Identify which cell holds the provided text, then report its (X, Y) central coordinate. 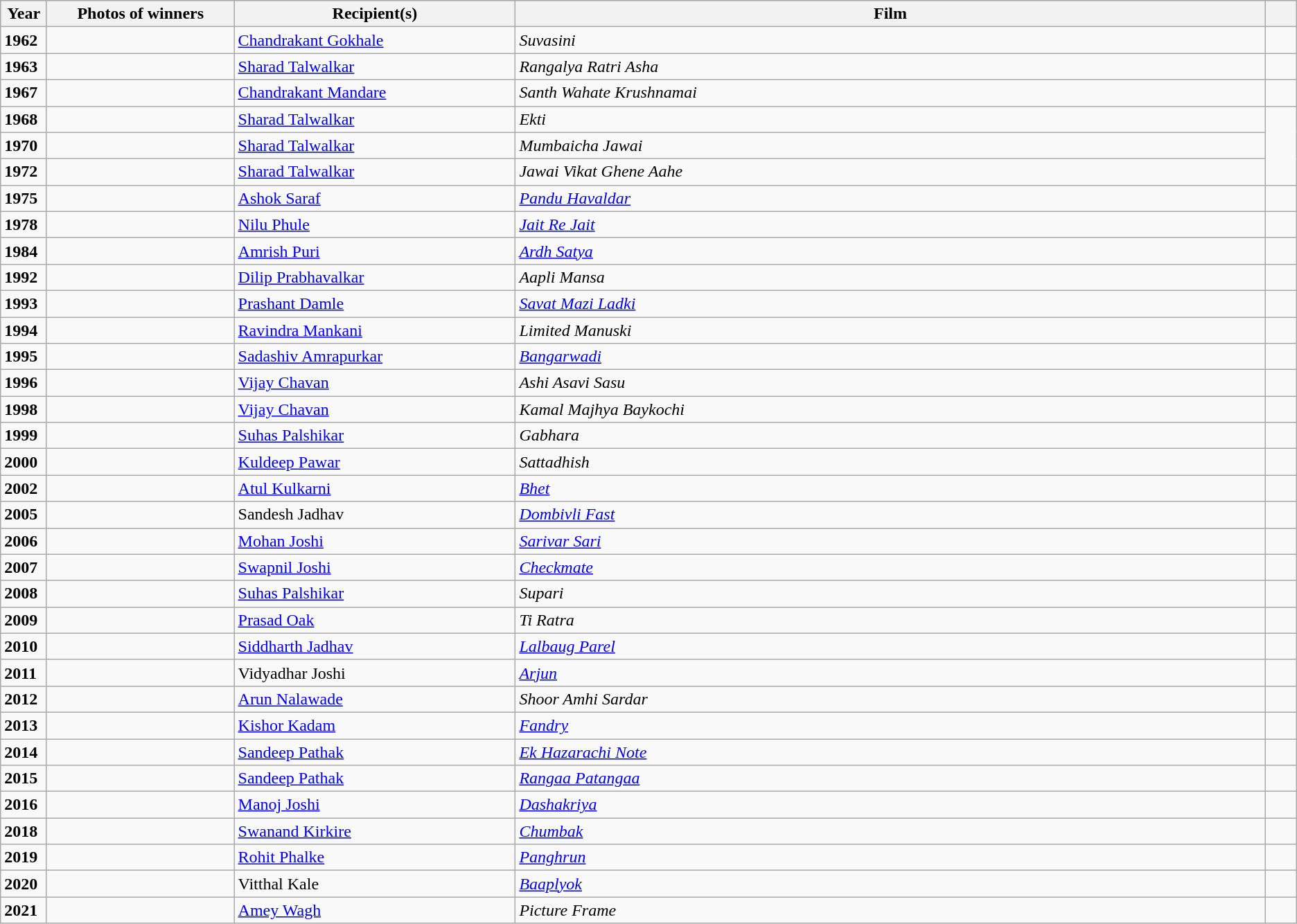
1996 (24, 383)
Prasad Oak (375, 620)
Baaplyok (890, 884)
1972 (24, 172)
1978 (24, 224)
2018 (24, 831)
2000 (24, 462)
1998 (24, 409)
1970 (24, 145)
Bangarwadi (890, 357)
2010 (24, 646)
2009 (24, 620)
Kuldeep Pawar (375, 462)
Supari (890, 594)
1975 (24, 198)
Bhet (890, 488)
Jawai Vikat Ghene Aahe (890, 172)
Santh Wahate Krushnamai (890, 93)
1963 (24, 66)
Pandu Havaldar (890, 198)
1993 (24, 303)
1995 (24, 357)
2014 (24, 752)
Picture Frame (890, 910)
Dashakriya (890, 805)
1992 (24, 277)
Ekti (890, 119)
2006 (24, 541)
Film (890, 14)
Checkmate (890, 567)
1967 (24, 93)
Mumbaicha Jawai (890, 145)
Ashi Asavi Sasu (890, 383)
Swapnil Joshi (375, 567)
Vidyadhar Joshi (375, 673)
Sadashiv Amrapurkar (375, 357)
Rangaa Patangaa (890, 779)
Chandrakant Mandare (375, 93)
Arun Nalawade (375, 699)
Ardh Satya (890, 251)
Ravindra Mankani (375, 330)
Amrish Puri (375, 251)
2002 (24, 488)
Aapli Mansa (890, 277)
Ashok Saraf (375, 198)
Savat Mazi Ladki (890, 303)
Lalbaug Parel (890, 646)
1994 (24, 330)
Prashant Damle (375, 303)
Swanand Kirkire (375, 831)
2016 (24, 805)
Dombivli Fast (890, 515)
2007 (24, 567)
2021 (24, 910)
Mohan Joshi (375, 541)
2012 (24, 699)
Photos of winners (140, 14)
Sandesh Jadhav (375, 515)
2020 (24, 884)
Limited Manuski (890, 330)
Ek Hazarachi Note (890, 752)
Sattadhish (890, 462)
Kishor Kadam (375, 725)
Suvasini (890, 40)
Kamal Majhya Baykochi (890, 409)
Rohit Phalke (375, 858)
1968 (24, 119)
Recipient(s) (375, 14)
Vitthal Kale (375, 884)
1984 (24, 251)
2019 (24, 858)
Gabhara (890, 436)
Panghrun (890, 858)
Ti Ratra (890, 620)
Year (24, 14)
Atul Kulkarni (375, 488)
Jait Re Jait (890, 224)
Shoor Amhi Sardar (890, 699)
Rangalya Ratri Asha (890, 66)
Fandry (890, 725)
2011 (24, 673)
1962 (24, 40)
Sarivar Sari (890, 541)
2013 (24, 725)
Chumbak (890, 831)
1999 (24, 436)
2005 (24, 515)
2015 (24, 779)
2008 (24, 594)
Amey Wagh (375, 910)
Siddharth Jadhav (375, 646)
Dilip Prabhavalkar (375, 277)
Chandrakant Gokhale (375, 40)
Arjun (890, 673)
Nilu Phule (375, 224)
Manoj Joshi (375, 805)
